Provide the [x, y] coordinate of the cell's center where the given text is located.  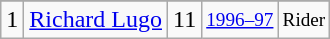
Rider [304, 20]
1996–97 [240, 20]
1 [12, 20]
Richard Lugo [96, 20]
11 [185, 20]
